Extract the (x, y) coordinate from the center of the cell holding the provided text.  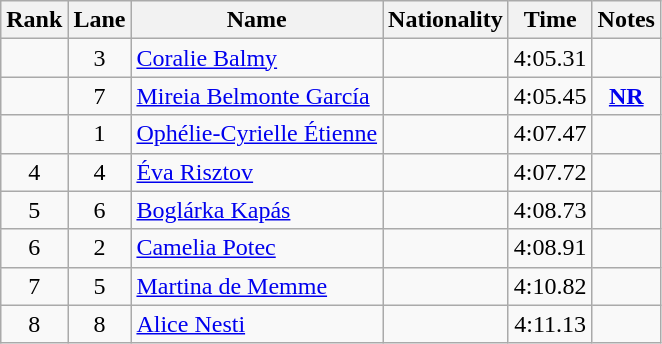
4:05.31 (550, 58)
Martina de Memme (257, 286)
2 (100, 248)
4:11.13 (550, 324)
Name (257, 20)
Boglárka Kapás (257, 210)
Ophélie-Cyrielle Étienne (257, 134)
1 (100, 134)
Notes (626, 20)
Rank (34, 20)
4:07.47 (550, 134)
Alice Nesti (257, 324)
Lane (100, 20)
Mireia Belmonte García (257, 96)
Time (550, 20)
Camelia Potec (257, 248)
4:05.45 (550, 96)
4:08.73 (550, 210)
4:08.91 (550, 248)
4:07.72 (550, 172)
Éva Risztov (257, 172)
3 (100, 58)
4:10.82 (550, 286)
NR (626, 96)
Nationality (446, 20)
Coralie Balmy (257, 58)
